Search for the cell housing the specified text and yield its [x, y] center coordinate. 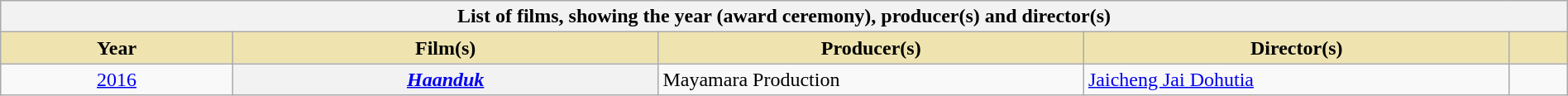
Jaicheng Jai Dohutia [1297, 79]
Haanduk [445, 79]
Mayamara Production [872, 79]
Film(s) [445, 48]
Year [117, 48]
Producer(s) [872, 48]
List of films, showing the year (award ceremony), producer(s) and director(s) [784, 17]
Director(s) [1297, 48]
2016 [117, 79]
